Extract the (x, y) coordinate from the center of the cell holding the provided text.  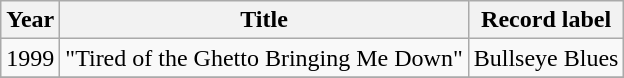
Year (30, 20)
"Tired of the Ghetto Bringing Me Down" (264, 58)
Record label (546, 20)
Bullseye Blues (546, 58)
1999 (30, 58)
Title (264, 20)
